From the cell containing the given text, extract its center point as (x, y) coordinate. 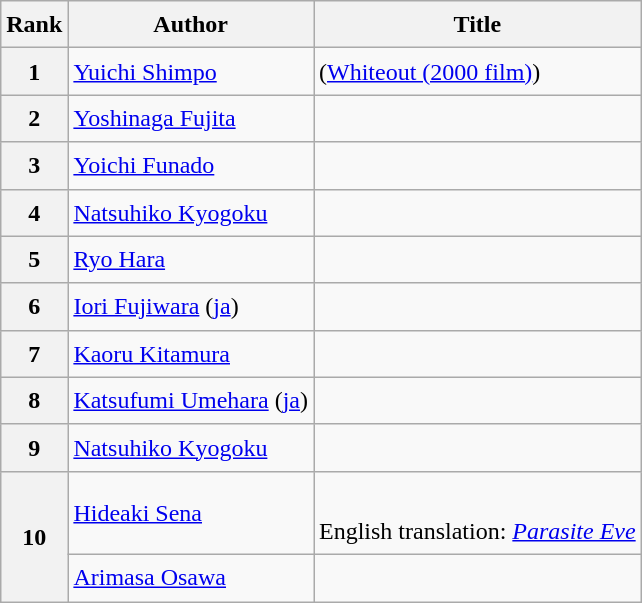
Rank (34, 24)
10 (34, 536)
Iori Fujiwara (ja) (191, 306)
Yoshinaga Fujita (191, 118)
(Whiteout (2000 film)) (478, 72)
Yuichi Shimpo (191, 72)
Ryo Hara (191, 260)
8 (34, 400)
Hideaki Sena (191, 512)
4 (34, 212)
Katsufumi Umehara (ja) (191, 400)
Yoichi Funado (191, 166)
1 (34, 72)
Title (478, 24)
2 (34, 118)
5 (34, 260)
3 (34, 166)
9 (34, 448)
Arimasa Osawa (191, 578)
Kaoru Kitamura (191, 354)
6 (34, 306)
7 (34, 354)
Author (191, 24)
English translation: Parasite Eve (478, 512)
